Find where the given text appears and provide that cell's center as (X, Y) coordinate. 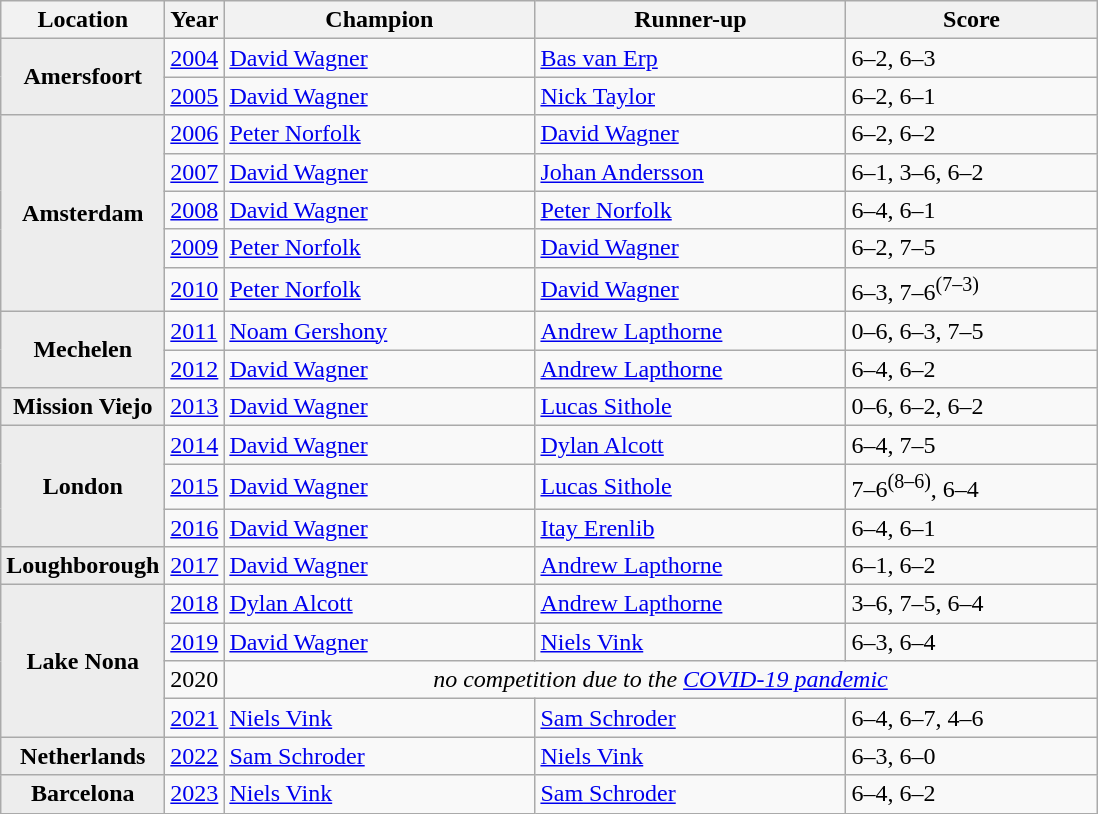
Itay Erenlib (690, 528)
no competition due to the COVID-19 pandemic (660, 680)
Runner-up (690, 20)
Location (83, 20)
0–6, 6–2, 6–2 (972, 407)
6–2, 6–1 (972, 96)
Score (972, 20)
Year (194, 20)
2004 (194, 58)
2022 (194, 756)
2012 (194, 369)
Amsterdam (83, 214)
6–4, 6–7, 4–6 (972, 718)
7–6(8–6), 6–4 (972, 486)
Barcelona (83, 794)
2008 (194, 210)
2018 (194, 604)
Netherlands (83, 756)
Bas van Erp (690, 58)
London (83, 486)
2011 (194, 331)
6–2, 6–2 (972, 134)
2006 (194, 134)
6–1, 3–6, 6–2 (972, 172)
Mission Viejo (83, 407)
Loughborough (83, 566)
2017 (194, 566)
2016 (194, 528)
2015 (194, 486)
6–3, 6–4 (972, 642)
6–1, 6–2 (972, 566)
Lake Nona (83, 661)
Johan Andersson (690, 172)
2023 (194, 794)
6–3, 7–6(7–3) (972, 290)
2020 (194, 680)
2007 (194, 172)
Noam Gershony (380, 331)
Nick Taylor (690, 96)
0–6, 6–3, 7–5 (972, 331)
Amersfoort (83, 77)
2009 (194, 248)
2013 (194, 407)
6–2, 6–3 (972, 58)
3–6, 7–5, 6–4 (972, 604)
2021 (194, 718)
6–2, 7–5 (972, 248)
6–4, 7–5 (972, 445)
Champion (380, 20)
6–3, 6–0 (972, 756)
Mechelen (83, 350)
2005 (194, 96)
2010 (194, 290)
2014 (194, 445)
2019 (194, 642)
